Search for the cell housing the specified text and yield its [x, y] center coordinate. 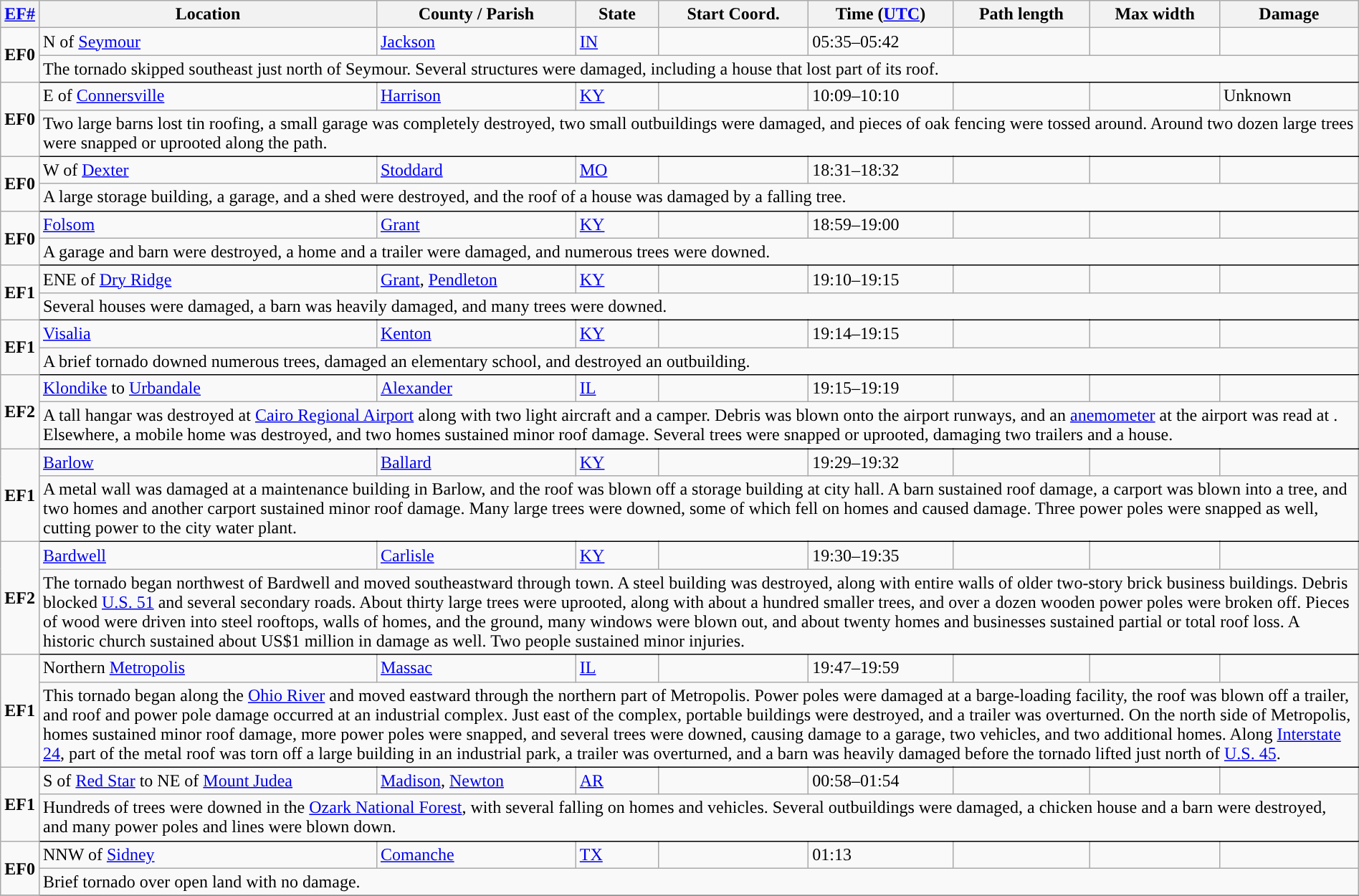
Harrison [476, 96]
19:47–19:59 [880, 668]
Grant, Pendleton [476, 279]
State [616, 14]
Carlisle [476, 556]
Jackson [476, 42]
Location [208, 14]
N of Seymour [208, 42]
Barlow [208, 462]
S of Red Star to NE of Mount Judea [208, 781]
19:10–19:15 [880, 279]
EF# [20, 14]
18:31–18:32 [880, 170]
19:15–19:19 [880, 389]
18:59–19:00 [880, 224]
ENE of Dry Ridge [208, 279]
Path length [1021, 14]
County / Parish [476, 14]
01:13 [880, 854]
Folsom [208, 224]
AR [616, 781]
Massac [476, 668]
E of Connersville [208, 96]
19:14–19:15 [880, 333]
The tornado skipped southeast just north of Seymour. Several structures were damaged, including a house that lost part of its roof. [698, 69]
NNW of Sidney [208, 854]
A brief tornado downed numerous trees, damaged an elementary school, and destroyed an outbuilding. [698, 361]
IN [616, 42]
10:09–10:10 [880, 96]
W of Dexter [208, 170]
Madison, Newton [476, 781]
Several houses were damaged, a barn was heavily damaged, and many trees were downed. [698, 306]
Max width [1155, 14]
00:58–01:54 [880, 781]
Time (UTC) [880, 14]
19:29–19:32 [880, 462]
19:30–19:35 [880, 556]
Grant [476, 224]
A garage and barn were destroyed, a home and a trailer were damaged, and numerous trees were downed. [698, 252]
Damage [1289, 14]
Ballard [476, 462]
Northern Metropolis [208, 668]
A large storage building, a garage, and a shed were destroyed, and the roof of a house was damaged by a falling tree. [698, 197]
TX [616, 854]
Klondike to Urbandale [208, 389]
Stoddard [476, 170]
MO [616, 170]
05:35–05:42 [880, 42]
Visalia [208, 333]
Brief tornado over open land with no damage. [698, 882]
Start Coord. [734, 14]
Alexander [476, 389]
Kenton [476, 333]
Unknown [1289, 96]
Comanche [476, 854]
Bardwell [208, 556]
